Pinpoint the cell where the given text exists, returning its (X, Y) midpoint coordinate. 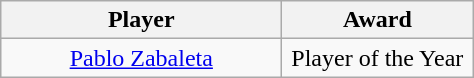
Player (142, 20)
Player of the Year (378, 58)
Pablo Zabaleta (142, 58)
Award (378, 20)
